Pinpoint the cell where the given text exists, returning its (X, Y) midpoint coordinate. 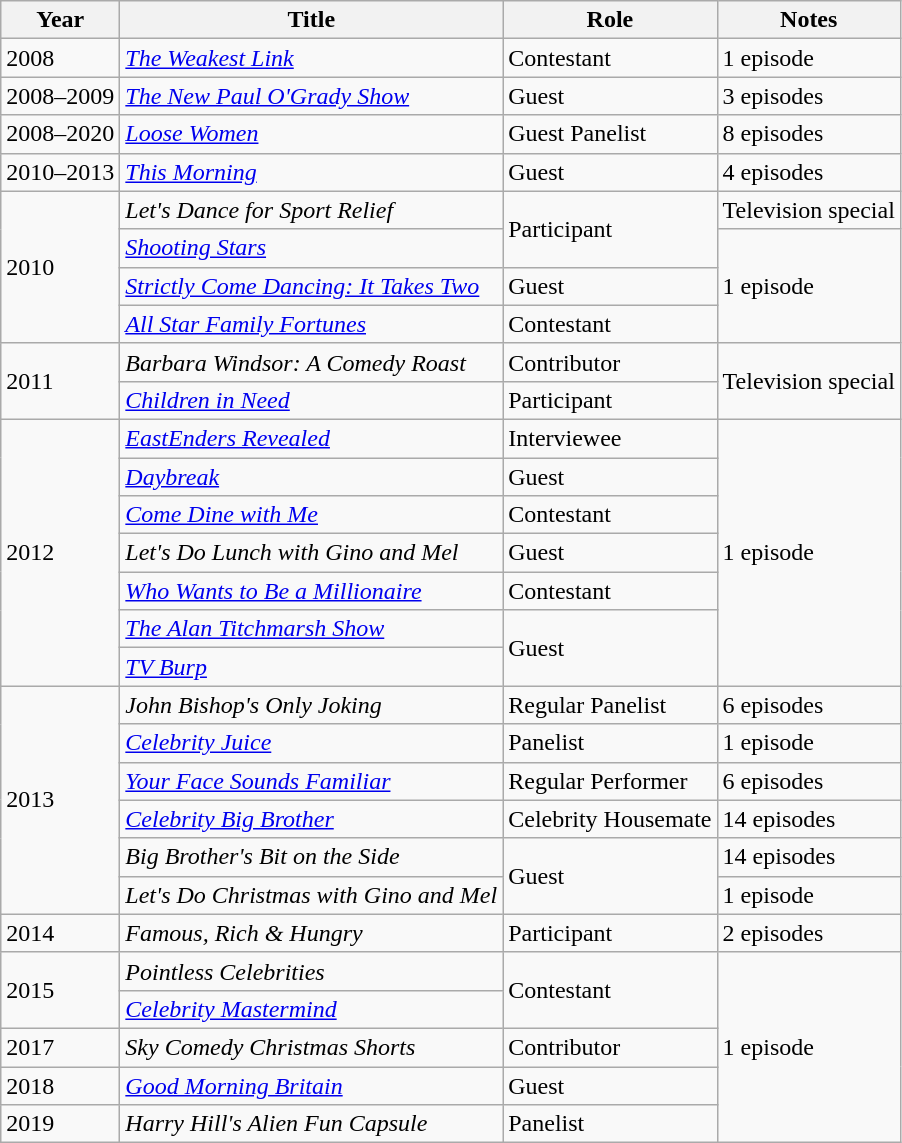
2017 (60, 1047)
EastEnders Revealed (312, 438)
2010–2013 (60, 172)
Regular Performer (610, 781)
2013 (60, 800)
2010 (60, 267)
Children in Need (312, 400)
Sky Comedy Christmas Shorts (312, 1047)
2012 (60, 552)
All Star Family Fortunes (312, 324)
2019 (60, 1124)
The Alan Titchmarsh Show (312, 629)
4 episodes (808, 172)
Regular Panelist (610, 705)
Role (610, 20)
TV Burp (312, 667)
Let's Dance for Sport Relief (312, 210)
Big Brother's Bit on the Side (312, 857)
2008 (60, 58)
The Weakest Link (312, 58)
2008–2009 (60, 96)
3 episodes (808, 96)
Interviewee (610, 438)
Daybreak (312, 477)
2 episodes (808, 933)
Who Wants to Be a Millionaire (312, 591)
John Bishop's Only Joking (312, 705)
Celebrity Housemate (610, 819)
2008–2020 (60, 134)
Let's Do Christmas with Gino and Mel (312, 895)
Shooting Stars (312, 248)
Celebrity Big Brother (312, 819)
Famous, Rich & Hungry (312, 933)
This Morning (312, 172)
Good Morning Britain (312, 1085)
Year (60, 20)
Barbara Windsor: A Comedy Roast (312, 362)
2011 (60, 381)
8 episodes (808, 134)
Notes (808, 20)
Your Face Sounds Familiar (312, 781)
Come Dine with Me (312, 515)
Guest Panelist (610, 134)
Celebrity Juice (312, 743)
Harry Hill's Alien Fun Capsule (312, 1124)
2015 (60, 990)
The New Paul O'Grady Show (312, 96)
Strictly Come Dancing: It Takes Two (312, 286)
Pointless Celebrities (312, 971)
2014 (60, 933)
Celebrity Mastermind (312, 1009)
Loose Women (312, 134)
Let's Do Lunch with Gino and Mel (312, 553)
2018 (60, 1085)
Title (312, 20)
